Return (x, y) of the center of cell containing provided text 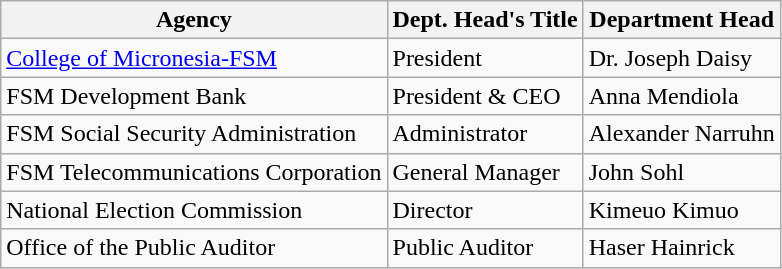
President (485, 58)
Director (485, 210)
Haser Hainrick (682, 248)
Dept. Head's Title (485, 20)
National Election Commission (194, 210)
FSM Social Security Administration (194, 134)
President & CEO (485, 96)
FSM Telecommunications Corporation (194, 172)
Anna Mendiola (682, 96)
Public Auditor (485, 248)
FSM Development Bank (194, 96)
Kimeuo Kimuo (682, 210)
Department Head (682, 20)
College of Micronesia-FSM (194, 58)
Office of the Public Auditor (194, 248)
Agency (194, 20)
Dr. Joseph Daisy (682, 58)
General Manager (485, 172)
Administrator (485, 134)
Alexander Narruhn (682, 134)
John Sohl (682, 172)
